Return [x, y] of the center of cell containing provided text 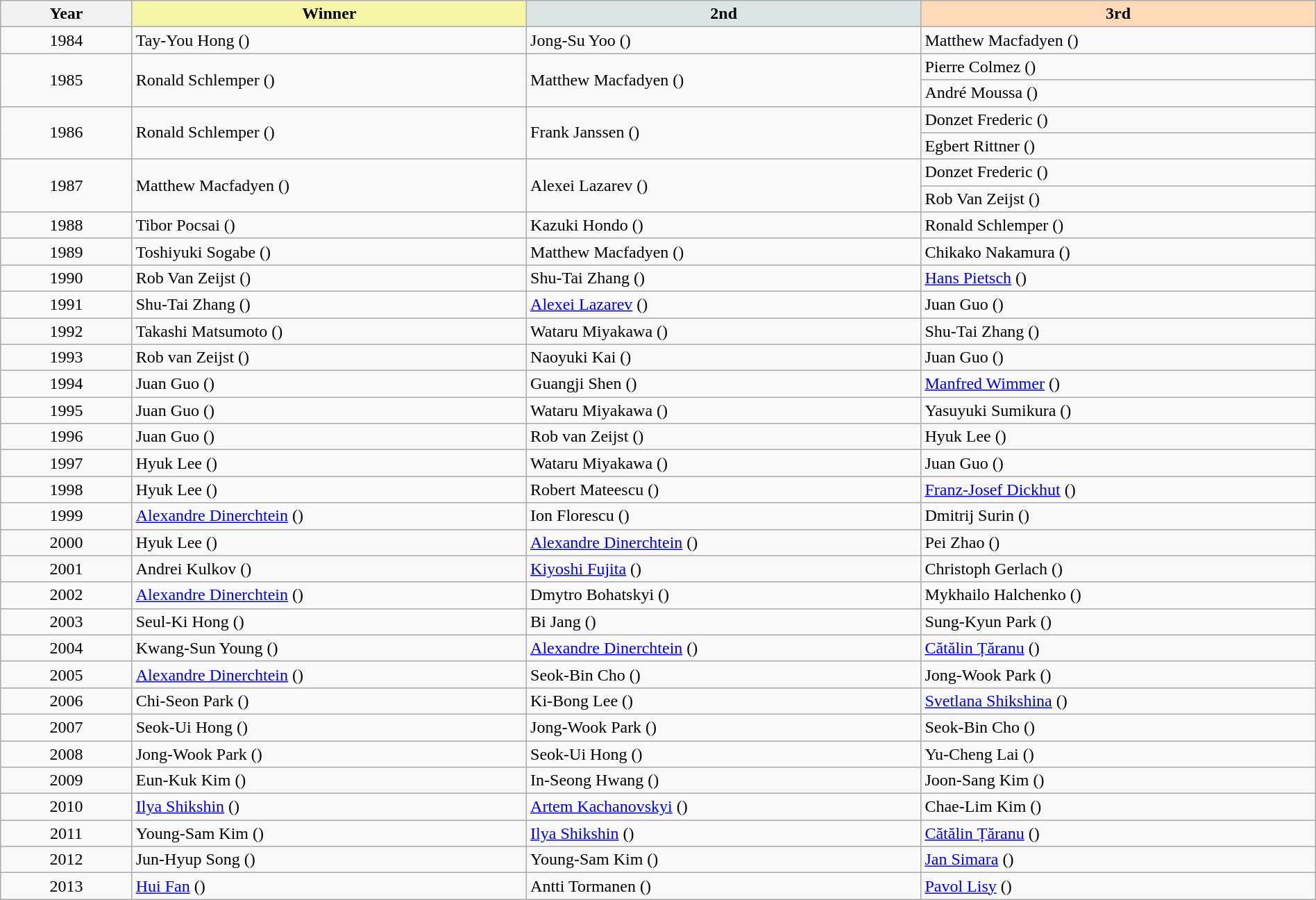
1985 [67, 80]
Sung-Kyun Park () [1118, 622]
Tibor Pocsai () [329, 225]
Yasuyuki Sumikura () [1118, 410]
1984 [67, 40]
Christoph Gerlach () [1118, 569]
Joon-Sang Kim () [1118, 781]
2012 [67, 860]
1998 [67, 490]
1990 [67, 278]
1987 [67, 185]
Chikako Nakamura () [1118, 251]
Dmytro Bohatskyi () [724, 595]
1994 [67, 384]
2013 [67, 886]
Ki-Bong Lee () [724, 701]
Manfred Wimmer () [1118, 384]
Yu-Cheng Lai () [1118, 753]
In-Seong Hwang () [724, 781]
1991 [67, 304]
Franz-Josef Dickhut () [1118, 490]
Chae-Lim Kim () [1118, 807]
Hui Fan () [329, 886]
2005 [67, 674]
Tay-You Hong () [329, 40]
Kiyoshi Fujita () [724, 569]
1999 [67, 516]
Jong-Su Yoo () [724, 40]
2000 [67, 542]
Kazuki Hondo () [724, 225]
1993 [67, 358]
1988 [67, 225]
Robert Mateescu () [724, 490]
Guangji Shen () [724, 384]
Andrei Kulkov () [329, 569]
Ion Florescu () [724, 516]
1997 [67, 463]
Bi Jang () [724, 622]
2007 [67, 727]
Jan Simara () [1118, 860]
Jun-Hyup Song () [329, 860]
1989 [67, 251]
Pavol Lisy () [1118, 886]
Naoyuki Kai () [724, 358]
2008 [67, 753]
André Moussa () [1118, 93]
Seul-Ki Hong () [329, 622]
Eun-Kuk Kim () [329, 781]
2011 [67, 833]
2010 [67, 807]
2006 [67, 701]
2002 [67, 595]
Antti Tormanen () [724, 886]
3rd [1118, 14]
1995 [67, 410]
2009 [67, 781]
Kwang-Sun Young () [329, 648]
Toshiyuki Sogabe () [329, 251]
Pei Zhao () [1118, 542]
2003 [67, 622]
2001 [67, 569]
1986 [67, 133]
Mykhailo Halchenko () [1118, 595]
Frank Janssen () [724, 133]
Egbert Rittner () [1118, 146]
Winner [329, 14]
1992 [67, 331]
Chi-Seon Park () [329, 701]
2nd [724, 14]
Pierre Colmez () [1118, 67]
1996 [67, 437]
Dmitrij Surin () [1118, 516]
Takashi Matsumoto () [329, 331]
Hans Pietsch () [1118, 278]
2004 [67, 648]
Year [67, 14]
Svetlana Shikshina () [1118, 701]
Artem Kachanovskyi () [724, 807]
